Determine the [X, Y] coordinate at the center of the cell enclosing the given text.  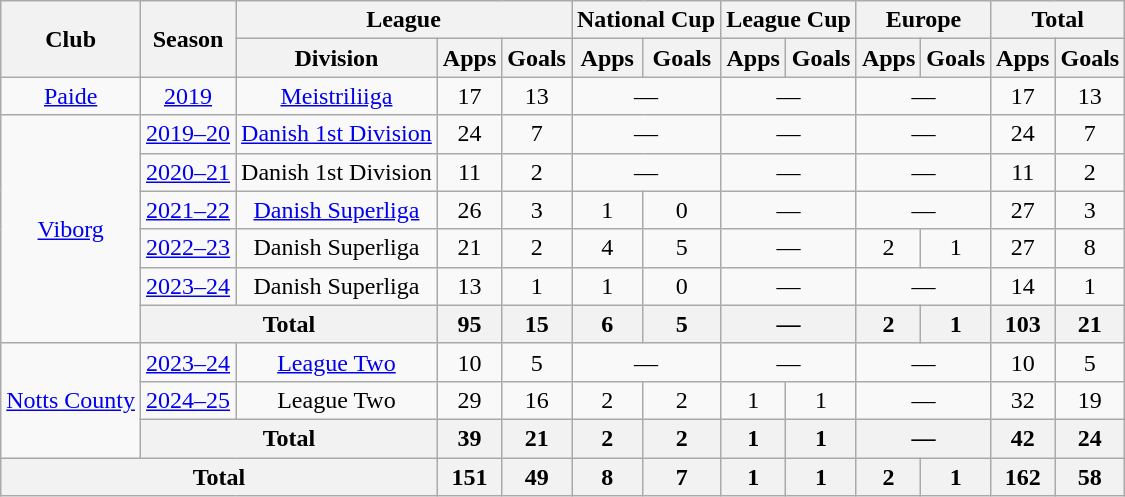
Viborg [71, 229]
49 [537, 477]
Club [71, 39]
58 [1090, 477]
29 [469, 400]
32 [1023, 400]
19 [1090, 400]
6 [608, 324]
14 [1023, 286]
2019 [188, 96]
2022–23 [188, 248]
National Cup [646, 20]
42 [1023, 438]
2021–22 [188, 210]
39 [469, 438]
15 [537, 324]
Paide [71, 96]
2024–25 [188, 400]
Notts County [71, 400]
2020–21 [188, 172]
League [404, 20]
162 [1023, 477]
League Cup [789, 20]
Europe [923, 20]
16 [537, 400]
151 [469, 477]
Season [188, 39]
26 [469, 210]
2019–20 [188, 134]
4 [608, 248]
103 [1023, 324]
95 [469, 324]
Division [337, 58]
Meistriliiga [337, 96]
